Capture the cell that displays the provided text and extract its [X, Y] central coordinate. 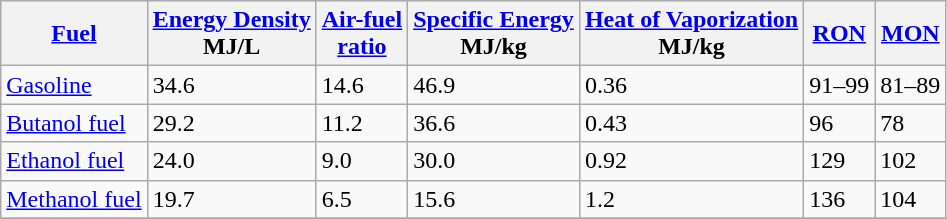
Methanol fuel [74, 199]
78 [910, 123]
0.43 [691, 123]
91–99 [840, 85]
46.9 [494, 85]
MON [910, 34]
96 [840, 123]
19.7 [232, 199]
0.36 [691, 85]
RON [840, 34]
Air-fuelratio [362, 34]
Heat of VaporizationMJ/kg [691, 34]
36.6 [494, 123]
102 [910, 161]
Specific EnergyMJ/kg [494, 34]
11.2 [362, 123]
Gasoline [74, 85]
1.2 [691, 199]
136 [840, 199]
104 [910, 199]
Energy DensityMJ/L [232, 34]
0.92 [691, 161]
Ethanol fuel [74, 161]
129 [840, 161]
30.0 [494, 161]
34.6 [232, 85]
Butanol fuel [74, 123]
Fuel [74, 34]
14.6 [362, 85]
9.0 [362, 161]
24.0 [232, 161]
15.6 [494, 199]
81–89 [910, 85]
29.2 [232, 123]
6.5 [362, 199]
